Detect which cell encompasses the target text, then output its (X, Y) center coordinate. 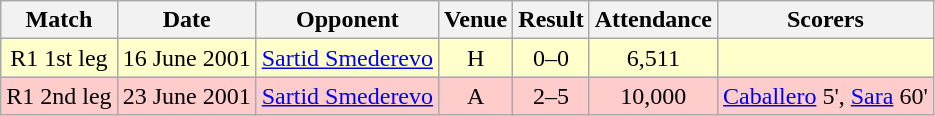
R1 2nd leg (59, 96)
Caballero 5', Sara 60' (826, 96)
Attendance (653, 20)
16 June 2001 (186, 58)
2–5 (551, 96)
Opponent (347, 20)
A (476, 96)
Date (186, 20)
Scorers (826, 20)
10,000 (653, 96)
Venue (476, 20)
Result (551, 20)
6,511 (653, 58)
0–0 (551, 58)
H (476, 58)
23 June 2001 (186, 96)
Match (59, 20)
R1 1st leg (59, 58)
